Return (x, y) of the center of cell containing provided text 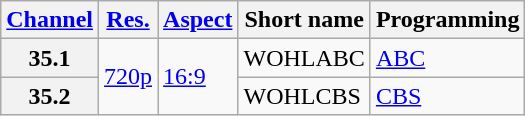
Programming (448, 20)
16:9 (198, 77)
Channel (50, 20)
WOHLCBS (304, 96)
ABC (448, 58)
Aspect (198, 20)
720p (128, 77)
WOHLABC (304, 58)
35.1 (50, 58)
35.2 (50, 96)
CBS (448, 96)
Short name (304, 20)
Res. (128, 20)
